Locate the cell with the specified text and output its (X, Y) center coordinate. 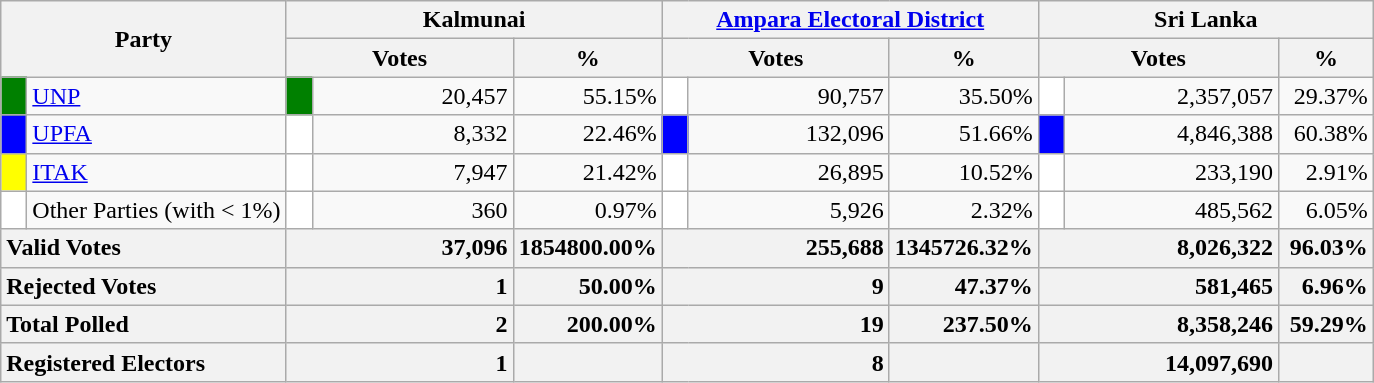
51.66% (964, 134)
55.15% (588, 96)
96.03% (1326, 248)
1854800.00% (588, 248)
6.05% (1326, 210)
233,190 (1171, 172)
360 (412, 210)
2.32% (964, 210)
ITAK (156, 172)
29.37% (1326, 96)
5,926 (788, 210)
237.50% (964, 324)
21.42% (588, 172)
1345726.32% (964, 248)
Sri Lanka (1206, 20)
8,358,246 (1158, 324)
UPFA (156, 134)
7,947 (412, 172)
90,757 (788, 96)
4,846,388 (1171, 134)
26,895 (788, 172)
Party (144, 39)
2 (400, 324)
Valid Votes (144, 248)
Rejected Votes (144, 286)
19 (776, 324)
8,332 (412, 134)
59.29% (1326, 324)
0.97% (588, 210)
Total Polled (144, 324)
8,026,322 (1158, 248)
2,357,057 (1171, 96)
20,457 (412, 96)
35.50% (964, 96)
Registered Electors (144, 362)
22.46% (588, 134)
50.00% (588, 286)
Kalmunai (474, 20)
581,465 (1158, 286)
14,097,690 (1158, 362)
Ampara Electoral District (850, 20)
132,096 (788, 134)
2.91% (1326, 172)
Other Parties (with < 1%) (156, 210)
485,562 (1171, 210)
6.96% (1326, 286)
47.37% (964, 286)
8 (776, 362)
9 (776, 286)
37,096 (400, 248)
10.52% (964, 172)
60.38% (1326, 134)
UNP (156, 96)
255,688 (776, 248)
200.00% (588, 324)
